Detect which cell encompasses the target text, then output its [X, Y] center coordinate. 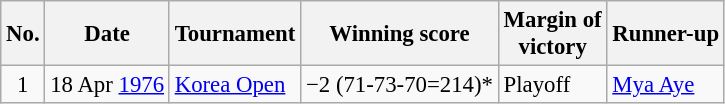
Mya Aye [666, 85]
−2 (71-73-70=214)* [400, 85]
18 Apr 1976 [107, 85]
Runner-up [666, 34]
Winning score [400, 34]
1 [23, 85]
No. [23, 34]
Date [107, 34]
Playoff [552, 85]
Korea Open [234, 85]
Tournament [234, 34]
Margin ofvictory [552, 34]
